Locate the cell with the specified text and output its [X, Y] center coordinate. 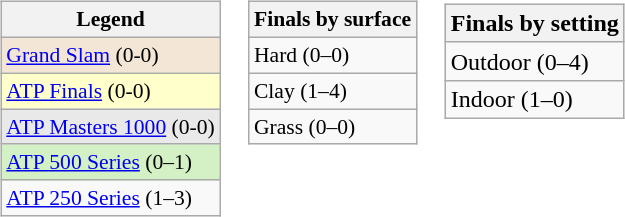
ATP Finals (0-0) [110, 91]
ATP 500 Series (0–1) [110, 162]
Hard (0–0) [332, 55]
Finals by surface [332, 20]
Indoor (1–0) [534, 99]
Finals by setting [534, 23]
ATP 250 Series (1–3) [110, 198]
ATP Masters 1000 (0-0) [110, 127]
Legend [110, 20]
Clay (1–4) [332, 91]
Outdoor (0–4) [534, 61]
Grand Slam (0-0) [110, 55]
Grass (0–0) [332, 127]
